Search for the cell housing the specified text and yield its [X, Y] center coordinate. 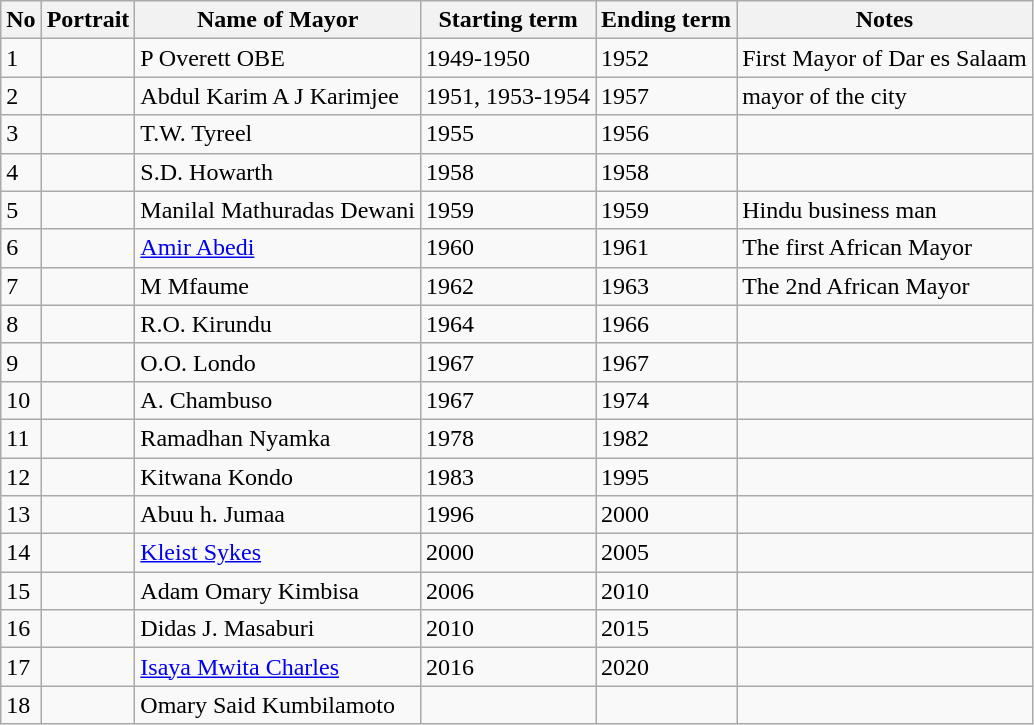
mayor of the city [885, 96]
Name of Mayor [278, 20]
11 [21, 438]
2005 [666, 553]
7 [21, 286]
Adam Omary Kimbisa [278, 591]
T.W. Tyreel [278, 134]
Kitwana Kondo [278, 477]
1961 [666, 248]
Didas J. Masaburi [278, 629]
Kleist Sykes [278, 553]
13 [21, 515]
R.O. Kirundu [278, 324]
O.O. Londo [278, 362]
15 [21, 591]
2016 [508, 667]
Omary Said Kumbilamoto [278, 705]
1982 [666, 438]
6 [21, 248]
5 [21, 210]
Ending term [666, 20]
The 2nd African Mayor [885, 286]
1996 [508, 515]
1955 [508, 134]
14 [21, 553]
S.D. Howarth [278, 172]
Notes [885, 20]
10 [21, 400]
1963 [666, 286]
16 [21, 629]
Abuu h. Jumaa [278, 515]
4 [21, 172]
17 [21, 667]
Abdul Karim A J Karimjee [278, 96]
1949-1950 [508, 58]
1964 [508, 324]
2015 [666, 629]
Manilal Mathuradas Dewani [278, 210]
2020 [666, 667]
1957 [666, 96]
2006 [508, 591]
1952 [666, 58]
1956 [666, 134]
1995 [666, 477]
1960 [508, 248]
First Mayor of Dar es Salaam [885, 58]
No [21, 20]
Ramadhan Nyamka [278, 438]
1962 [508, 286]
9 [21, 362]
18 [21, 705]
Portrait [88, 20]
3 [21, 134]
A. Chambuso [278, 400]
1974 [666, 400]
1 [21, 58]
8 [21, 324]
Isaya Mwita Charles [278, 667]
Starting term [508, 20]
12 [21, 477]
1951, 1953-1954 [508, 96]
The first African Mayor [885, 248]
2 [21, 96]
1966 [666, 324]
M Mfaume [278, 286]
Amir Abedi [278, 248]
1978 [508, 438]
P Overett OBE [278, 58]
1983 [508, 477]
Hindu business man [885, 210]
